For the text-containing cell, return its midpoint in [X, Y] coordinate format. 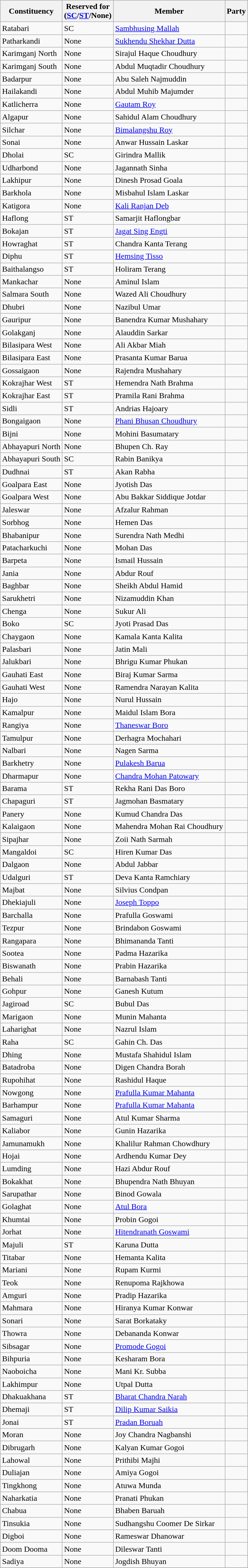
Prithibi Majhi [169, 1460]
Karuna Dutta [169, 1245]
Dhing [31, 1055]
Probin Gogoi [169, 1219]
Bhrigu Kumar Phukan [169, 662]
Nagen Sarma [169, 750]
Jagat Sing Engti [169, 231]
Bongaigaon [31, 421]
Amiya Gogoi [169, 1473]
Patharkandi [31, 41]
Nowgong [31, 1093]
Sarukhetri [31, 599]
Jagiroad [31, 1004]
Dilip Kumar Saikia [169, 1410]
Ramendra Narayan Kalita [169, 687]
Rangiya [31, 725]
Joy Chandra Nagbanshi [169, 1435]
Biswanath [31, 966]
Girindra Mallik [169, 155]
Sidli [31, 408]
Holiram Terang [169, 269]
Dholai [31, 155]
Chandra Mohan Patowary [169, 776]
Pranati Phukan [169, 1498]
Naoboicha [31, 1371]
Pradip Hazarika [169, 1295]
Rupohihat [31, 1080]
Rekha Rani Das Boro [169, 789]
Barchalla [31, 915]
Jatin Mali [169, 649]
Mohini Basumatary [169, 434]
Debananda Konwar [169, 1333]
Lumding [31, 1169]
Dhubri [31, 307]
Sukur Ali [169, 611]
Boko [31, 624]
Sahidul Alam Choudhury [169, 117]
Rupam Kurmi [169, 1270]
Sarupathar [31, 1194]
Nalbari [31, 750]
Kokrajhar West [31, 383]
Lakhipur [31, 180]
Hemendra Nath Brahma [169, 383]
Tezpur [31, 928]
Abdul Jabbar [169, 865]
Ganesh Kutum [169, 991]
Kalaigaon [31, 827]
Prafulla Goswami [169, 915]
Gautam Roy [169, 104]
Afzalur Rahman [169, 510]
Tingkhong [31, 1485]
Prabin Hazarika [169, 966]
Dinesh Prosad Goala [169, 180]
Ardhendu Kumar Dey [169, 1156]
Duliajan [31, 1473]
Kamalpur [31, 712]
Hajo [31, 700]
Goalpara West [31, 497]
Palasbari [31, 649]
Barkhola [31, 193]
Alauddin Sarkar [169, 332]
Naharkatia [31, 1498]
Banendra Kumar Mushahary [169, 320]
Atuwa Munda [169, 1485]
Silvius Condpan [169, 890]
Constituency [31, 11]
Kalyan Kumar Gogoi [169, 1447]
Kumud Chandra Das [169, 814]
Rabin Banikya [169, 459]
Ismail Hussain [169, 560]
Barhampur [31, 1105]
Pramila Rani Brahma [169, 396]
Katigora [31, 206]
Utpal Dutta [169, 1384]
Abhayapuri North [31, 446]
Jyotish Das [169, 484]
Sonai [31, 142]
Golakganj [31, 332]
Deva Kanta Ramchiary [169, 877]
Phani Bhusan Choudhury [169, 421]
Udharbond [31, 167]
Samarjit Haflongbar [169, 218]
Dhekiajuli [31, 903]
Nazrul Islam [169, 1029]
Hazi Abdur Rouf [169, 1169]
Jogdish Bhuyan [169, 1561]
Batadroba [31, 1067]
Chabua [31, 1511]
Promode Gogoi [169, 1346]
Nazibul Umar [169, 307]
Gossaigaon [31, 371]
Sorbhog [31, 522]
Bhupendra Nath Bhuyan [169, 1181]
Abu Saleh Najmuddin [169, 79]
Mani Kr. Subba [169, 1371]
Sonari [31, 1321]
Majuli [31, 1245]
Bimalangshu Roy [169, 130]
Dharmapur [31, 776]
Gunin Hazarika [169, 1131]
Jagmohan Basmatary [169, 801]
Abhayapuri South [31, 459]
Zoii Nath Sarmah [169, 839]
Behali [31, 978]
Rangapara [31, 940]
Kesharam Bora [169, 1359]
Bokakhat [31, 1181]
Atul Bora [169, 1207]
Sootea [31, 953]
Pradan Boruah [169, 1422]
Chaygaon [31, 637]
Silchar [31, 130]
Amguri [31, 1295]
Sirajul Haque Choudhury [169, 54]
Kali Ranjan Deb [169, 206]
Goalpara East [31, 484]
Anwar Hussain Laskar [169, 142]
Chapaguri [31, 801]
Jamunamukh [31, 1143]
Ratabari [31, 28]
Jorhat [31, 1232]
Nizamuddin Khan [169, 599]
Teok [31, 1283]
Rashidul Haque [169, 1080]
Sibsagar [31, 1346]
Thowra [31, 1333]
Akan Rabha [169, 472]
Moran [31, 1435]
Bhaben Baruah [169, 1511]
Barnabash Tanti [169, 978]
Biraj Kumar Sarma [169, 674]
Prasanta Kumar Barua [169, 358]
Andrias Hajoary [169, 408]
Mariani [31, 1270]
Bhabanipur [31, 535]
Patacharkuchi [31, 548]
Chandra Kanta Terang [169, 244]
Bilasipara West [31, 345]
Mustafa Shahidul Islam [169, 1055]
Hemen Das [169, 522]
Digboi [31, 1536]
Reserved for(SC/ST/None) [88, 11]
Dalgaon [31, 865]
Badarpur [31, 79]
Samaguri [31, 1118]
Surendra Nath Medhi [169, 535]
Gohpur [31, 991]
Majbat [31, 890]
Party [236, 11]
Sarat Borkataky [169, 1321]
Jyoti Prasad Das [169, 624]
Doom Dooma [31, 1549]
Kamala Kanta Kalita [169, 637]
Digen Chandra Borah [169, 1067]
Laharighat [31, 1029]
Brindabon Goswami [169, 928]
Barkhetry [31, 763]
Jaleswar [31, 510]
Rameswar Dhanowar [169, 1536]
Abdul Muhib Majumder [169, 92]
Panery [31, 814]
Wazed Ali Choudhury [169, 294]
Dileswar Tanti [169, 1549]
Karimganj South [31, 66]
Dhemaji [31, 1410]
Aminul Islam [169, 282]
Hiranya Kumar Konwar [169, 1308]
Binod Gowala [169, 1194]
Gauhati West [31, 687]
Hemsing Tisso [169, 256]
Derhagra Mochahari [169, 738]
Lahowal [31, 1460]
Misbahul Islam Laskar [169, 193]
Bijni [31, 434]
Bubul Das [169, 1004]
Jalukbari [31, 662]
Bokajan [31, 231]
Hojai [31, 1156]
Baghbar [31, 586]
Mahendra Mohan Rai Choudhury [169, 827]
Tamulpur [31, 738]
Golaghat [31, 1207]
Hailakandi [31, 92]
Padma Hazarika [169, 953]
Chenga [31, 611]
Titabar [31, 1257]
Sipajhar [31, 839]
Munin Mahanta [169, 1017]
Kokrajhar East [31, 396]
Gauripur [31, 320]
Marigaon [31, 1017]
Salmara South [31, 294]
Mahmara [31, 1308]
Jagannath Sinha [169, 167]
Barama [31, 789]
Bhimananda Tanti [169, 940]
Gauhati East [31, 674]
Member [169, 11]
Abu Bakkar Siddique Jotdar [169, 497]
Dudhnai [31, 472]
Khalilur Rahman Chowdhury [169, 1143]
Pulakesh Barua [169, 763]
Barpeta [31, 560]
Sudhangshu Coomer De Sirkar [169, 1523]
Algapur [31, 117]
Howraghat [31, 244]
Kaliabor [31, 1131]
Dibrugarh [31, 1447]
Katlicherra [31, 104]
Udalguri [31, 877]
Baithalangso [31, 269]
Mohan Das [169, 548]
Hiren Kumar Das [169, 852]
Atul Kumar Sharma [169, 1118]
Ali Akbar Miah [169, 345]
Gahin Ch. Das [169, 1042]
Hitendranath Goswami [169, 1232]
Diphu [31, 256]
Mankachar [31, 282]
Rajendra Mushahary [169, 371]
Haflong [31, 218]
Tinsukia [31, 1523]
Abdur Rouf [169, 573]
Maidul Islam Bora [169, 712]
Jonai [31, 1422]
Abdul Muqtadir Choudhury [169, 66]
Raha [31, 1042]
Dhakuakhana [31, 1397]
Bhupen Ch. Ray [169, 446]
Hemanta Kalita [169, 1257]
Bharat Chandra Narah [169, 1397]
Renupoma Rajkhowa [169, 1283]
Thaneswar Boro [169, 725]
Nurul Hussain [169, 700]
Jania [31, 573]
Sukhendu Shekhar Dutta [169, 41]
Joseph Toppo [169, 903]
Lakhimpur [31, 1384]
Mangaldoi [31, 852]
Bilasipara East [31, 358]
Khumtai [31, 1219]
Sadiya [31, 1561]
Sambhusing Mallah [169, 28]
Sheikh Abdul Hamid [169, 586]
Bihpuria [31, 1359]
Karimganj North [31, 54]
